Search for the cell housing the specified text and yield its [x, y] center coordinate. 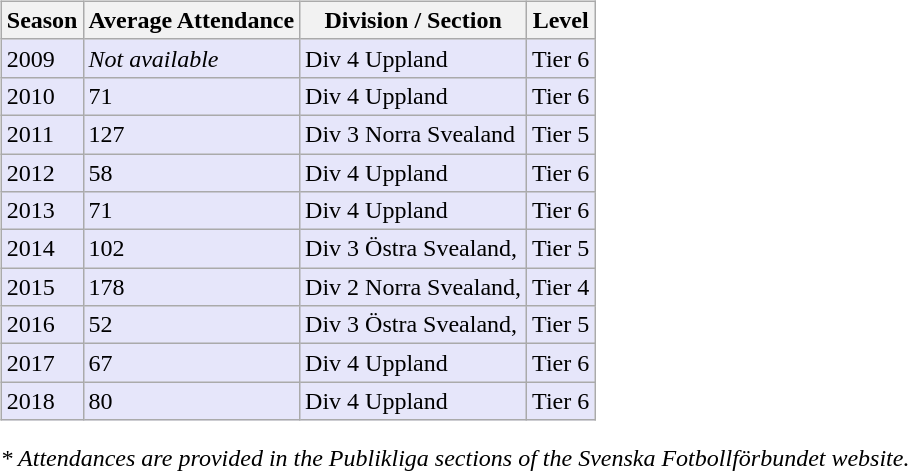
Not available [192, 58]
Level [561, 20]
2017 [42, 363]
178 [192, 287]
Average Attendance [192, 20]
Tier 4 [561, 287]
2011 [42, 134]
127 [192, 134]
67 [192, 363]
52 [192, 325]
2014 [42, 249]
Div 2 Norra Svealand, [414, 287]
Div 3 Norra Svealand [414, 134]
80 [192, 401]
2013 [42, 211]
2012 [42, 173]
Season [42, 20]
2010 [42, 96]
Division / Section [414, 20]
2015 [42, 287]
58 [192, 173]
2016 [42, 325]
102 [192, 249]
2018 [42, 401]
2009 [42, 58]
